Extract the [x, y] coordinate from the center of the cell holding the provided text.  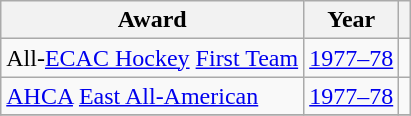
Year [352, 20]
Award [152, 20]
AHCA East All-American [152, 96]
All-ECAC Hockey First Team [152, 58]
